Locate the cell with the specified text and output its (x, y) center coordinate. 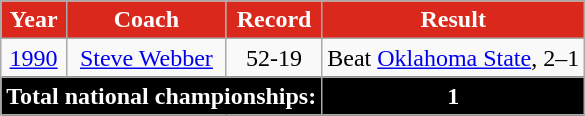
Total national championships: (162, 96)
Coach (146, 20)
Beat Oklahoma State, 2–1 (454, 58)
52-19 (274, 58)
Steve Webber (146, 58)
Year (34, 20)
Result (454, 20)
1990 (34, 58)
1 (454, 96)
Record (274, 20)
